Scan for the cell matching the given text and deliver its [X, Y] coordinate at center. 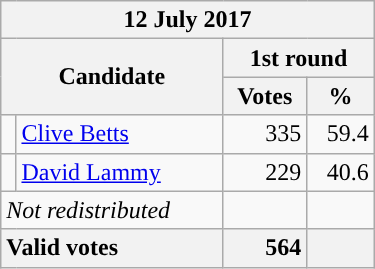
335 [265, 134]
Valid votes [112, 248]
1st round [298, 58]
12 July 2017 [188, 20]
229 [265, 172]
Candidate [112, 77]
Clive Betts [120, 134]
David Lammy [120, 172]
Not redistributed [112, 210]
40.6 [340, 172]
% [340, 96]
Votes [265, 96]
564 [265, 248]
59.4 [340, 134]
